Find where the given text appears and provide that cell's center as (X, Y) coordinate. 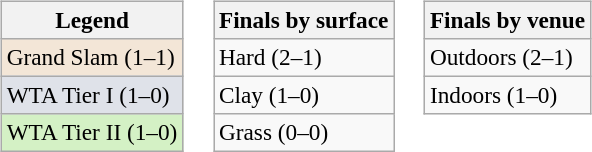
WTA Tier I (1–0) (92, 95)
Indoors (1–0) (507, 95)
Grand Slam (1–1) (92, 57)
Finals by venue (507, 20)
Grass (0–0) (304, 133)
Clay (1–0) (304, 95)
Outdoors (2–1) (507, 57)
WTA Tier II (1–0) (92, 133)
Finals by surface (304, 20)
Legend (92, 20)
Hard (2–1) (304, 57)
